Return [x, y] of the center of cell containing provided text 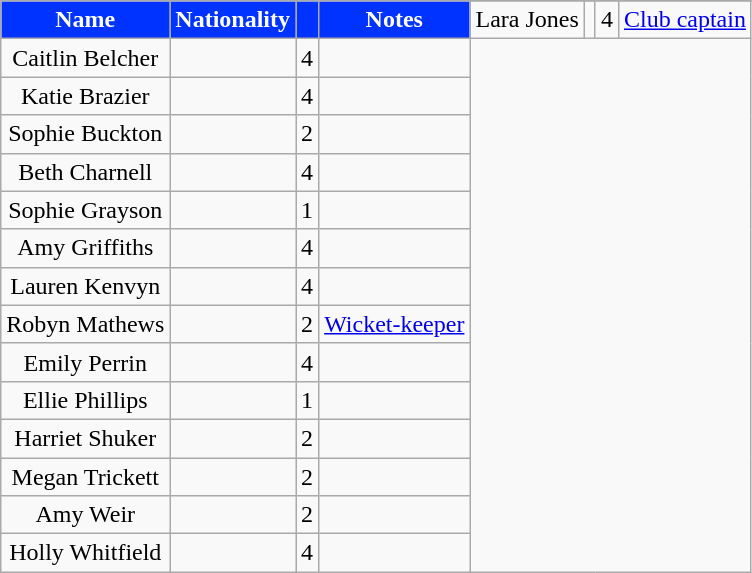
Wicket-keeper [394, 324]
Ellie Phillips [86, 400]
Robyn Mathews [86, 324]
Name [86, 20]
Harriet Shuker [86, 438]
Holly Whitfield [86, 553]
Megan Trickett [86, 477]
Lara Jones [527, 20]
Lauren Kenvyn [86, 286]
Emily Perrin [86, 362]
Sophie Buckton [86, 134]
Club captain [684, 20]
Katie Brazier [86, 96]
Amy Griffiths [86, 248]
Notes [394, 20]
Beth Charnell [86, 172]
Caitlin Belcher [86, 58]
Sophie Grayson [86, 210]
Nationality [233, 20]
Amy Weir [86, 515]
